For the text-containing cell, return its midpoint in (X, Y) coordinate format. 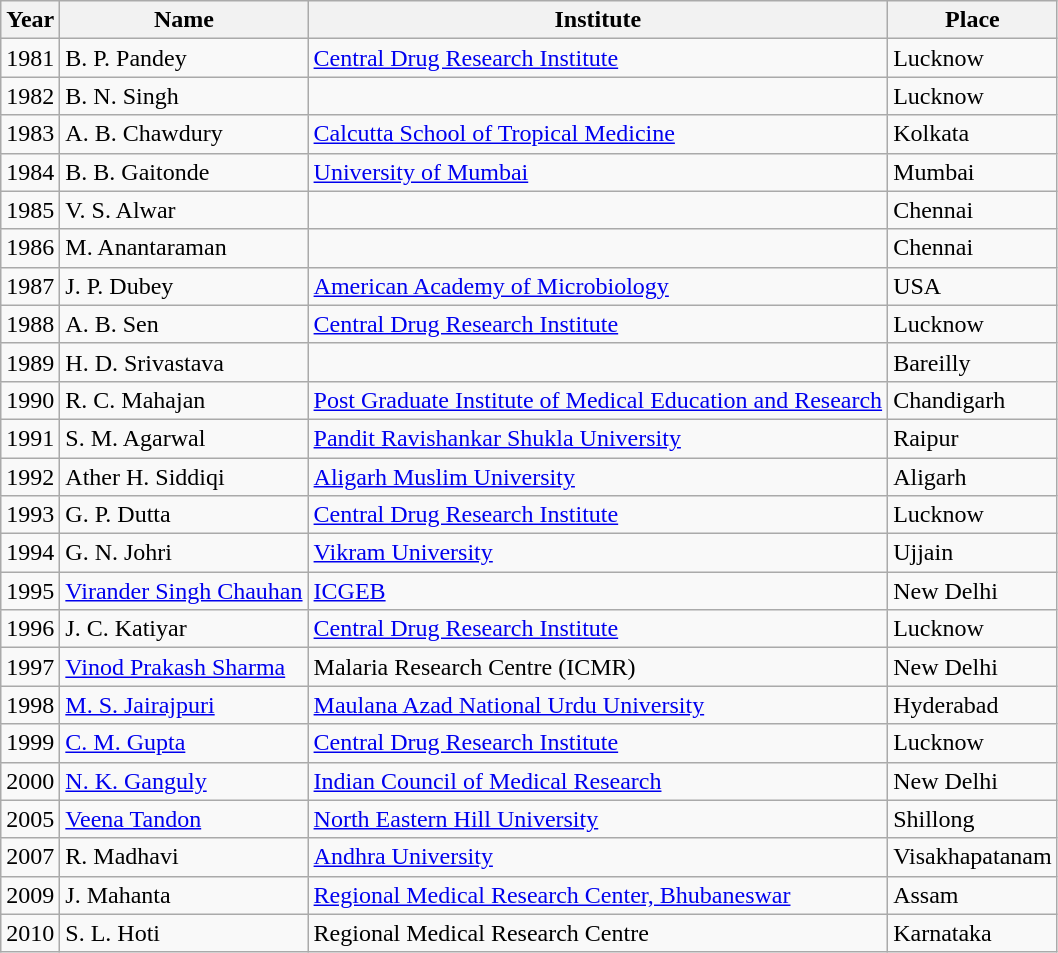
Hyderabad (973, 705)
A. B. Chawdury (184, 134)
Veena Tandon (184, 819)
1985 (30, 210)
J. C. Katiyar (184, 629)
1991 (30, 438)
M. Anantaraman (184, 248)
1999 (30, 743)
Calcutta School of Tropical Medicine (598, 134)
Karnataka (973, 933)
R. Madhavi (184, 857)
USA (973, 286)
B. N. Singh (184, 96)
Vinod Prakash Sharma (184, 667)
American Academy of Microbiology (598, 286)
Mumbai (973, 172)
1993 (30, 515)
Raipur (973, 438)
1986 (30, 248)
2005 (30, 819)
Maulana Azad National Urdu University (598, 705)
C. M. Gupta (184, 743)
J. Mahanta (184, 895)
1982 (30, 96)
1983 (30, 134)
N. K. Ganguly (184, 781)
1998 (30, 705)
H. D. Srivastava (184, 362)
R. C. Mahajan (184, 400)
Chandigarh (973, 400)
Place (973, 20)
Malaria Research Centre (ICMR) (598, 667)
1997 (30, 667)
S. L. Hoti (184, 933)
B. P. Pandey (184, 58)
University of Mumbai (598, 172)
Name (184, 20)
Assam (973, 895)
G. N. Johri (184, 553)
1996 (30, 629)
1988 (30, 324)
2000 (30, 781)
Regional Medical Research Center, Bhubaneswar (598, 895)
Kolkata (973, 134)
Pandit Ravishankar Shukla University (598, 438)
2009 (30, 895)
Ather H. Siddiqi (184, 477)
Vikram University (598, 553)
Aligarh (973, 477)
B. B. Gaitonde (184, 172)
Visakhapatanam (973, 857)
Aligarh Muslim University (598, 477)
Shillong (973, 819)
1994 (30, 553)
1981 (30, 58)
S. M. Agarwal (184, 438)
Regional Medical Research Centre (598, 933)
J. P. Dubey (184, 286)
Ujjain (973, 553)
1987 (30, 286)
1995 (30, 591)
Institute (598, 20)
Year (30, 20)
Bareilly (973, 362)
1984 (30, 172)
A. B. Sen (184, 324)
ICGEB (598, 591)
V. S. Alwar (184, 210)
Indian Council of Medical Research (598, 781)
2010 (30, 933)
Post Graduate Institute of Medical Education and Research (598, 400)
1989 (30, 362)
G. P. Dutta (184, 515)
Virander Singh Chauhan (184, 591)
1990 (30, 400)
2007 (30, 857)
Andhra University (598, 857)
North Eastern Hill University (598, 819)
1992 (30, 477)
M. S. Jairajpuri (184, 705)
